Identify which cell holds the provided text, then report its (X, Y) central coordinate. 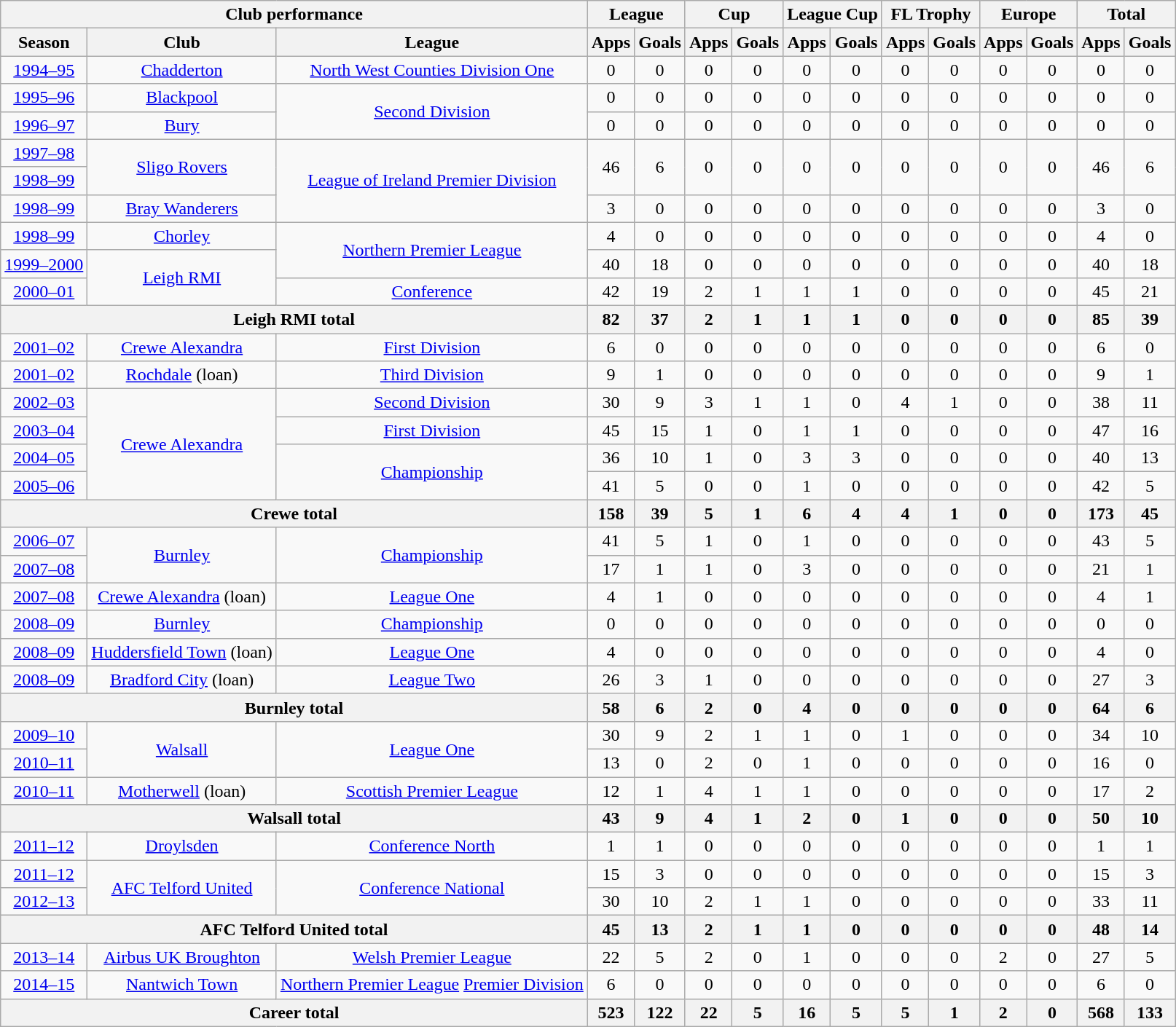
Welsh Premier League (431, 957)
North West Counties Division One (431, 70)
1995–96 (44, 98)
Nantwich Town (182, 985)
50 (1101, 819)
Season (44, 42)
Club performance (294, 15)
Rochdale (loan) (182, 375)
Droylsden (182, 846)
38 (1101, 403)
122 (660, 1012)
Conference (431, 291)
2002–03 (44, 403)
1996–97 (44, 125)
Leigh RMI (182, 278)
Huddersfield Town (loan) (182, 652)
48 (1101, 929)
Walsall (182, 749)
34 (1101, 735)
2013–14 (44, 957)
Bradford City (loan) (182, 680)
2000–01 (44, 291)
Chorley (182, 236)
Airbus UK Broughton (182, 957)
Walsall total (294, 819)
2005–06 (44, 486)
2003–04 (44, 430)
FL Trophy (930, 15)
League of Ireland Premier Division (431, 181)
1999–2000 (44, 264)
Conference National (431, 888)
19 (660, 291)
Crewe total (294, 513)
173 (1101, 513)
Conference North (431, 846)
Crewe Alexandra (loan) (182, 597)
League Cup (833, 15)
AFC Telford United (182, 888)
2009–10 (44, 735)
2006–07 (44, 541)
523 (611, 1012)
158 (611, 513)
12 (611, 790)
568 (1101, 1012)
AFC Telford United total (294, 929)
37 (660, 319)
Burnley total (294, 707)
1994–95 (44, 70)
Cup (734, 15)
2014–15 (44, 985)
Sligo Rovers (182, 167)
2004–05 (44, 458)
League Two (431, 680)
33 (1101, 902)
Total (1126, 15)
Career total (294, 1012)
47 (1101, 430)
Club (182, 42)
2012–13 (44, 902)
Chadderton (182, 70)
64 (1101, 707)
58 (611, 707)
Motherwell (loan) (182, 790)
Northern Premier League Premier Division (431, 985)
Bury (182, 125)
Bray Wanderers (182, 208)
1997–98 (44, 153)
26 (611, 680)
Scottish Premier League (431, 790)
Northern Premier League (431, 250)
Third Division (431, 375)
36 (611, 458)
Blackpool (182, 98)
14 (1150, 929)
Europe (1029, 15)
133 (1150, 1012)
Leigh RMI total (294, 319)
82 (611, 319)
85 (1101, 319)
